Scan for the cell matching the given text and deliver its [X, Y] coordinate at center. 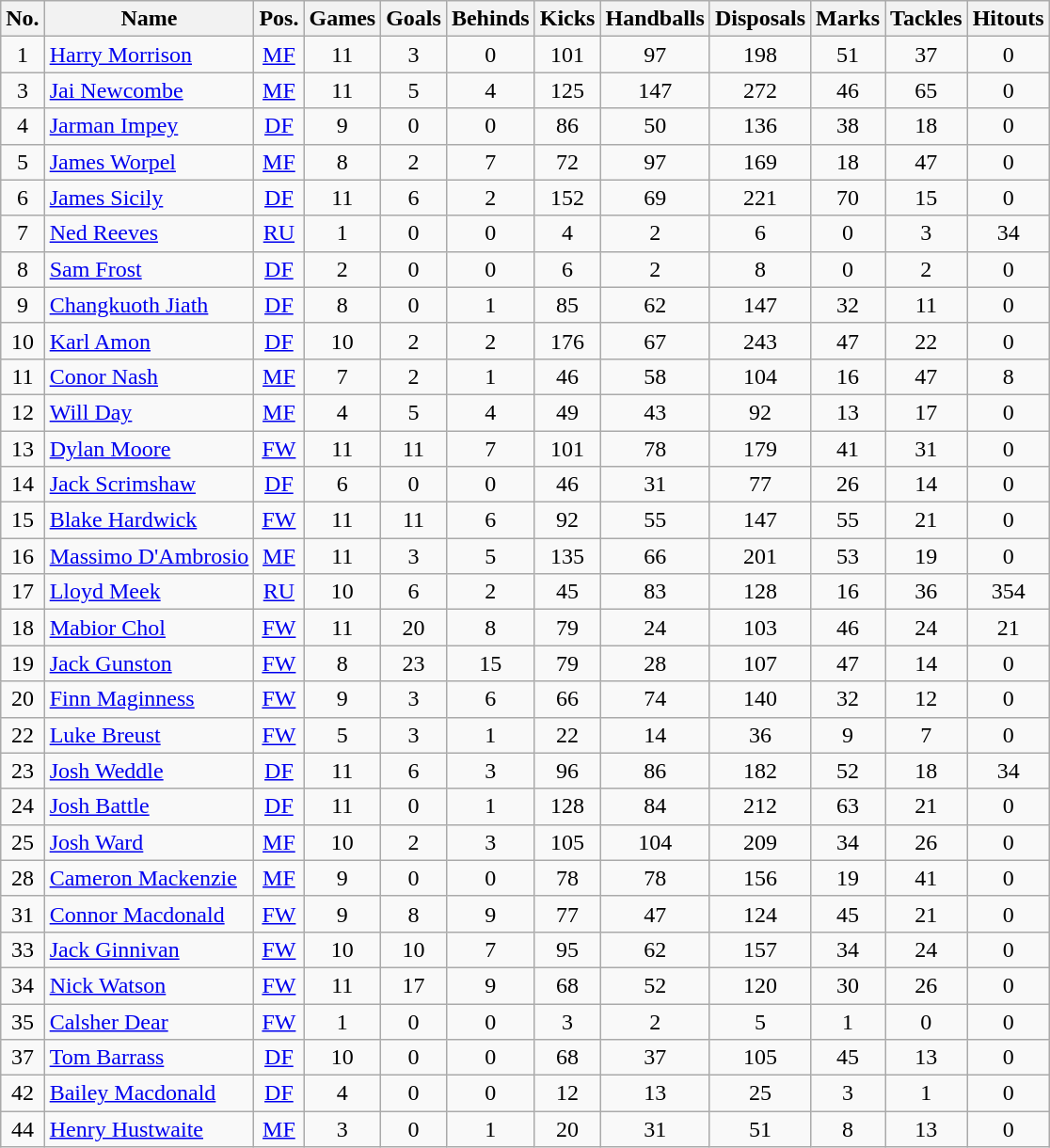
Marks [849, 19]
Disposals [760, 19]
Calsher Dear [149, 1021]
140 [760, 699]
Sam Frost [149, 269]
33 [23, 949]
No. [23, 19]
Ned Reeves [149, 233]
120 [760, 985]
182 [760, 771]
Games [342, 19]
Nick Watson [149, 985]
Finn Maginness [149, 699]
50 [655, 126]
135 [567, 556]
Jack Gunston [149, 663]
107 [760, 663]
221 [760, 198]
156 [760, 878]
Name [149, 19]
67 [655, 341]
83 [655, 592]
69 [655, 198]
Massimo D'Ambrosio [149, 556]
74 [655, 699]
42 [23, 1093]
152 [567, 198]
176 [567, 341]
272 [760, 90]
Tom Barrass [149, 1058]
243 [760, 341]
Henry Hustwaite [149, 1129]
103 [760, 628]
Lloyd Meek [149, 592]
125 [567, 90]
Conor Nash [149, 376]
Mabior Chol [149, 628]
49 [567, 412]
201 [760, 556]
35 [23, 1021]
65 [927, 90]
Handballs [655, 19]
Pos. [278, 19]
70 [849, 198]
Jack Ginnivan [149, 949]
198 [760, 55]
212 [760, 806]
Luke Breust [149, 735]
Goals [414, 19]
Dylan Moore [149, 449]
Josh Ward [149, 842]
84 [655, 806]
95 [567, 949]
Will Day [149, 412]
72 [567, 162]
209 [760, 842]
Kicks [567, 19]
Jai Newcombe [149, 90]
Karl Amon [149, 341]
38 [849, 126]
Cameron Mackenzie [149, 878]
169 [760, 162]
Blake Hardwick [149, 520]
43 [655, 412]
30 [849, 985]
Behinds [490, 19]
44 [23, 1129]
Hitouts [1009, 19]
85 [567, 305]
Josh Battle [149, 806]
136 [760, 126]
58 [655, 376]
James Worpel [149, 162]
Connor Macdonald [149, 914]
Harry Morrison [149, 55]
124 [760, 914]
179 [760, 449]
157 [760, 949]
James Sicily [149, 198]
63 [849, 806]
Jarman Impey [149, 126]
354 [1009, 592]
53 [849, 556]
Tackles [927, 19]
Jack Scrimshaw [149, 485]
96 [567, 771]
Josh Weddle [149, 771]
Changkuoth Jiath [149, 305]
Bailey Macdonald [149, 1093]
